Locate the cell with the specified text and output its (x, y) center coordinate. 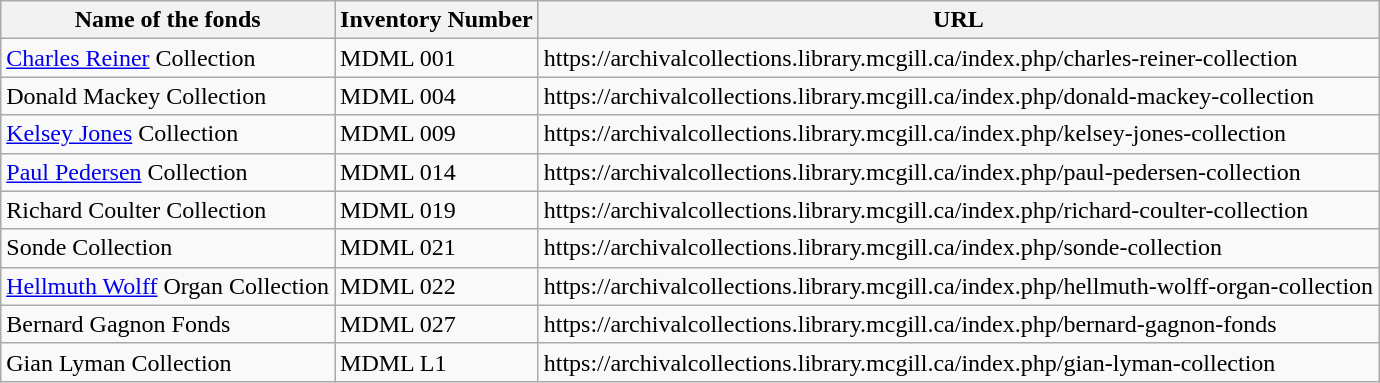
Kelsey Jones Collection (168, 134)
https://archivalcollections.library.mcgill.ca/index.php/kelsey-jones-collection (958, 134)
Paul Pedersen Collection (168, 172)
https://archivalcollections.library.mcgill.ca/index.php/gian-lyman-collection (958, 362)
MDML 019 (437, 210)
MDML 027 (437, 324)
MDML 022 (437, 286)
MDML L1 (437, 362)
URL (958, 20)
Charles Reiner Collection (168, 58)
Name of the fonds (168, 20)
https://archivalcollections.library.mcgill.ca/index.php/charles-reiner-collection (958, 58)
https://archivalcollections.library.mcgill.ca/index.php/paul-pedersen-collection (958, 172)
Sonde Collection (168, 248)
https://archivalcollections.library.mcgill.ca/index.php/bernard-gagnon-fonds (958, 324)
https://archivalcollections.library.mcgill.ca/index.php/sonde-collection (958, 248)
Gian Lyman Collection (168, 362)
https://archivalcollections.library.mcgill.ca/index.php/richard-coulter-collection (958, 210)
Hellmuth Wolff Organ Collection (168, 286)
MDML 004 (437, 96)
MDML 014 (437, 172)
Richard Coulter Collection (168, 210)
https://archivalcollections.library.mcgill.ca/index.php/donald-mackey-collection (958, 96)
MDML 009 (437, 134)
Donald Mackey Collection (168, 96)
MDML 021 (437, 248)
Bernard Gagnon Fonds (168, 324)
https://archivalcollections.library.mcgill.ca/index.php/hellmuth-wolff-organ-collection (958, 286)
MDML 001 (437, 58)
Inventory Number (437, 20)
